Provide the [x, y] coordinate of the cell's center where the given text is located.  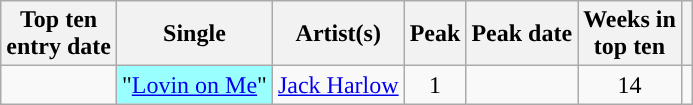
Single [194, 34]
Artist(s) [338, 34]
Top tenentry date [59, 34]
Jack Harlow [338, 85]
"Lovin on Me" [194, 85]
Peak [435, 34]
1 [435, 85]
Peak date [522, 34]
14 [630, 85]
Weeks intop ten [630, 34]
